Extract the [x, y] coordinate from the center of the cell holding the provided text.  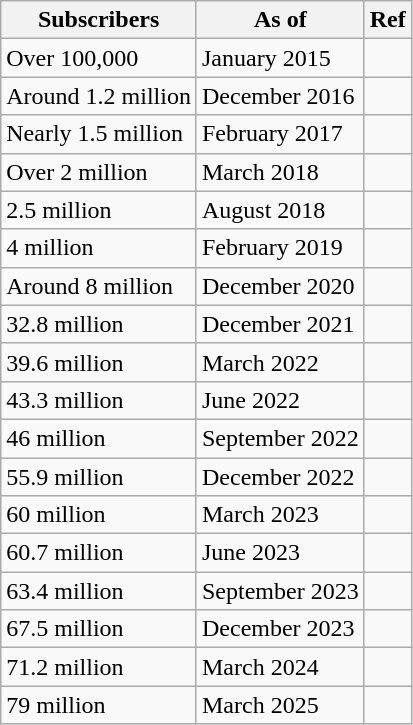
Nearly 1.5 million [99, 134]
March 2018 [280, 172]
June 2023 [280, 553]
March 2023 [280, 515]
December 2021 [280, 324]
71.2 million [99, 667]
Around 8 million [99, 286]
September 2023 [280, 591]
September 2022 [280, 438]
December 2023 [280, 629]
32.8 million [99, 324]
39.6 million [99, 362]
Subscribers [99, 20]
August 2018 [280, 210]
63.4 million [99, 591]
2.5 million [99, 210]
Over 2 million [99, 172]
June 2022 [280, 400]
Ref [388, 20]
Over 100,000 [99, 58]
Around 1.2 million [99, 96]
As of [280, 20]
February 2017 [280, 134]
January 2015 [280, 58]
43.3 million [99, 400]
60 million [99, 515]
December 2020 [280, 286]
December 2016 [280, 96]
46 million [99, 438]
February 2019 [280, 248]
March 2022 [280, 362]
4 million [99, 248]
December 2022 [280, 477]
55.9 million [99, 477]
March 2025 [280, 705]
79 million [99, 705]
March 2024 [280, 667]
60.7 million [99, 553]
67.5 million [99, 629]
